Find where the given text appears and provide that cell's center as [X, Y] coordinate. 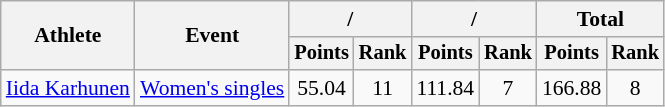
7 [508, 88]
11 [383, 88]
Athlete [68, 36]
Event [212, 36]
55.04 [321, 88]
Iida Karhunen [68, 88]
Women's singles [212, 88]
8 [635, 88]
166.88 [572, 88]
111.84 [445, 88]
Total [600, 19]
